For the text-containing cell, return its midpoint in (X, Y) coordinate format. 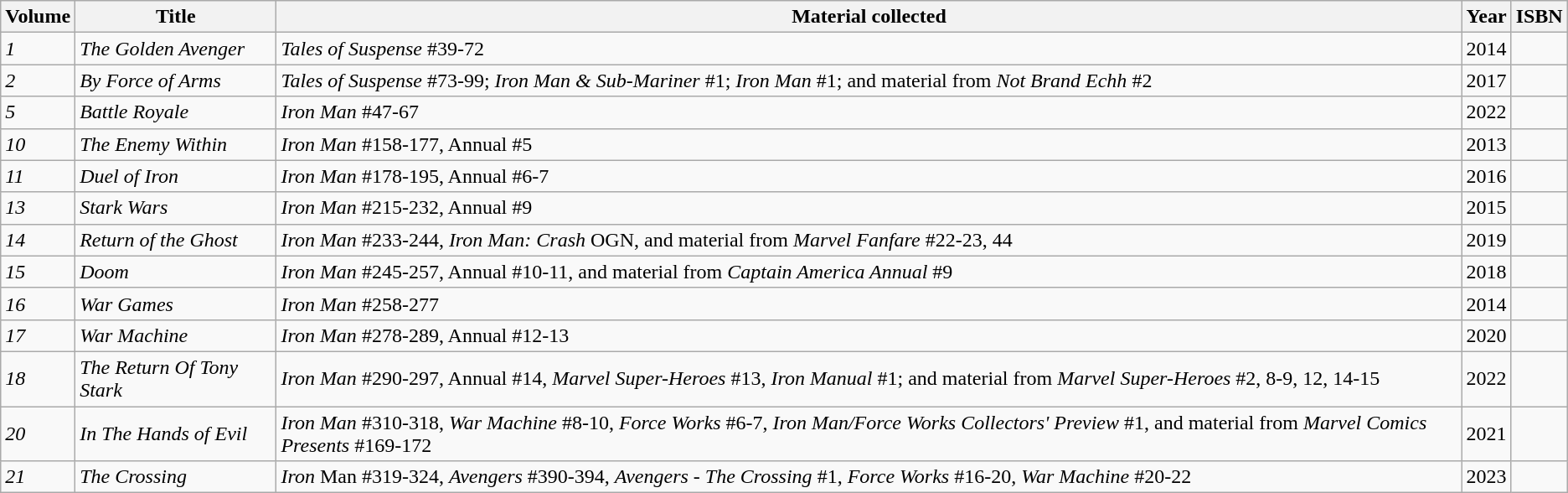
2016 (1486, 176)
16 (39, 304)
Title (176, 17)
The Enemy Within (176, 144)
War Games (176, 304)
5 (39, 112)
Year (1486, 17)
Duel of Iron (176, 176)
15 (39, 272)
Iron Man #178-195, Annual #6-7 (869, 176)
21 (39, 477)
Iron Man #233-244, Iron Man: Crash OGN, and material from Marvel Fanfare #22-23, 44 (869, 240)
Iron Man #319-324, Avengers #390-394, Avengers - The Crossing #1, Force Works #16-20, War Machine #20-22 (869, 477)
The Golden Avenger (176, 49)
Doom (176, 272)
2019 (1486, 240)
Battle Royale (176, 112)
2015 (1486, 208)
Return of the Ghost (176, 240)
Tales of Suspense #39-72 (869, 49)
10 (39, 144)
Iron Man #47-67 (869, 112)
2018 (1486, 272)
In The Hands of Evil (176, 433)
18 (39, 379)
ISBN (1540, 17)
Tales of Suspense #73-99; Iron Man & Sub-Mariner #1; Iron Man #1; and material from Not Brand Echh #2 (869, 80)
Iron Man #278-289, Annual #12-13 (869, 335)
13 (39, 208)
2013 (1486, 144)
1 (39, 49)
Stark Wars (176, 208)
Iron Man #158-177, Annual #5 (869, 144)
The Return Of Tony Stark (176, 379)
By Force of Arms (176, 80)
Iron Man #215-232, Annual #9 (869, 208)
Iron Man #290-297, Annual #14, Marvel Super-Heroes #13, Iron Manual #1; and material from Marvel Super-Heroes #2, 8-9, 12, 14-15 (869, 379)
War Machine (176, 335)
17 (39, 335)
2017 (1486, 80)
Volume (39, 17)
Iron Man #258-277 (869, 304)
2021 (1486, 433)
11 (39, 176)
Iron Man #245-257, Annual #10-11, and material from Captain America Annual #9 (869, 272)
Material collected (869, 17)
20 (39, 433)
The Crossing (176, 477)
14 (39, 240)
2 (39, 80)
2023 (1486, 477)
2020 (1486, 335)
